Return the [x, y] coordinate for the center point of the cell that contains the specified text.  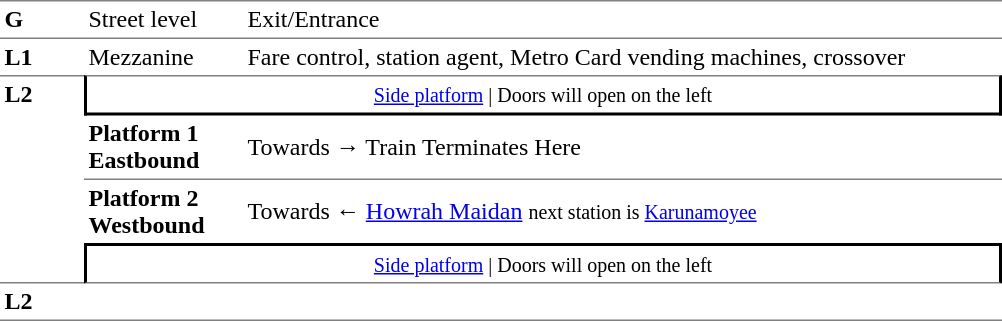
L1 [42, 57]
Fare control, station agent, Metro Card vending machines, crossover [622, 57]
Platform 2Westbound [164, 212]
Platform 1Eastbound [164, 148]
Towards → Train Terminates Here [622, 148]
G [42, 20]
Towards ← Howrah Maidan next station is Karunamoyee [622, 212]
Exit/Entrance [622, 20]
Street level [164, 20]
L2 [42, 179]
Mezzanine [164, 57]
